For the text-containing cell, return its midpoint in [X, Y] coordinate format. 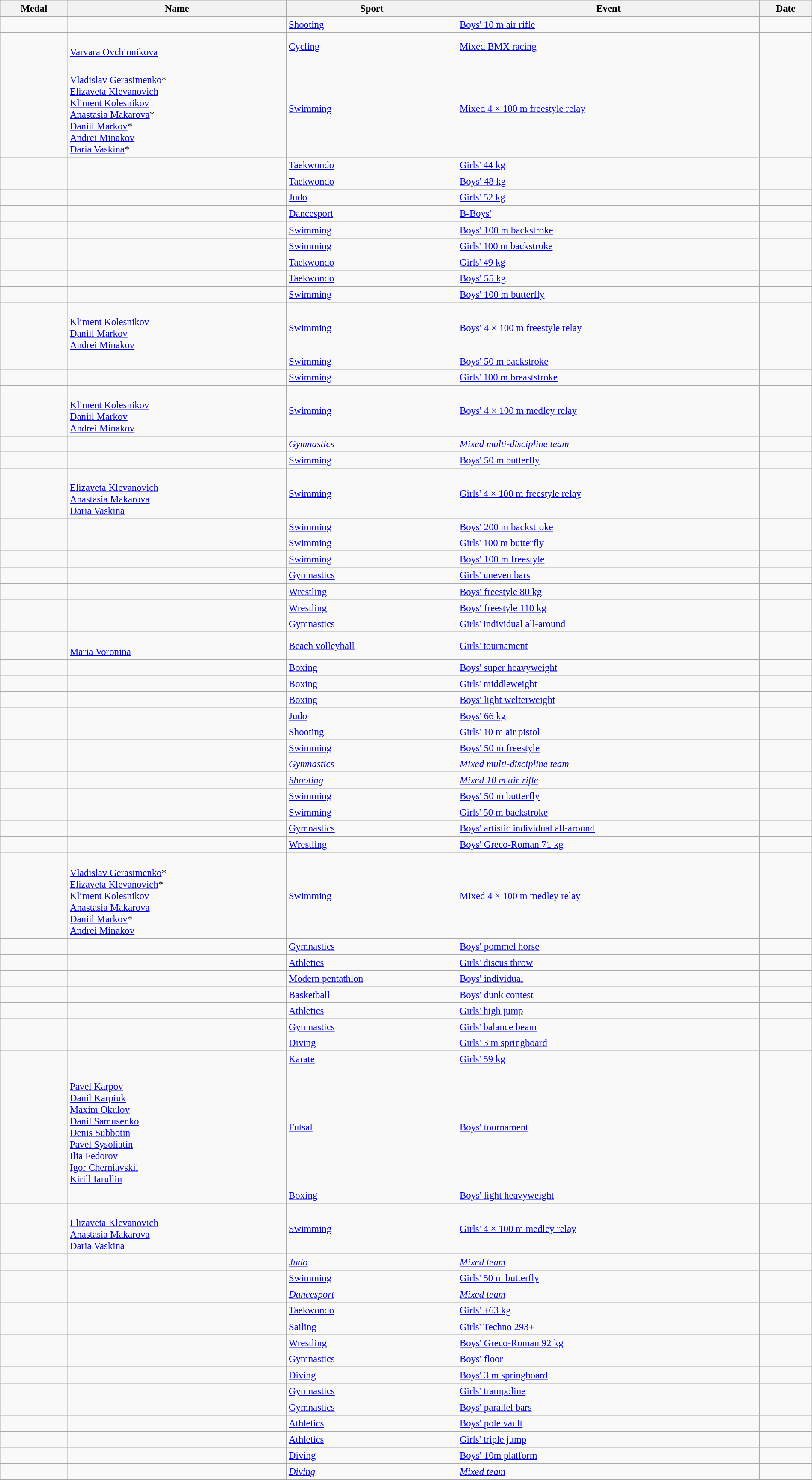
Girls' 4 × 100 m freestyle relay [609, 493]
Girls' uneven bars [609, 576]
Boys' 100 m backstroke [609, 230]
Boys' 3 m springboard [609, 1375]
Basketball [372, 995]
Boys' 48 kg [609, 182]
Boys' 10 m air rifle [609, 25]
Girls' 100 m butterfly [609, 543]
Girls' 50 m backstroke [609, 813]
Maria Voronina [177, 646]
Girls' +63 kg [609, 1311]
Boys' freestyle 80 kg [609, 592]
Boys' 4 × 100 m medley relay [609, 410]
Girls' 100 m backstroke [609, 246]
Boys' 10m platform [609, 1456]
Boys' super heavyweight [609, 668]
Girls' Techno 293+ [609, 1327]
Girls' middleweight [609, 684]
Boys' 100 m freestyle [609, 559]
Girls' 59 kg [609, 1059]
Mixed 4 × 100 m medley relay [609, 896]
Girls' individual all-around [609, 624]
B-Boys' [609, 214]
Girls' discus throw [609, 963]
Girls' balance beam [609, 1027]
Girls' 3 m springboard [609, 1043]
Boys' 55 kg [609, 278]
Girls' 50 m butterfly [609, 1278]
Boys' Greco-Roman 92 kg [609, 1343]
Vladislav Gerasimenko*Elizaveta Klevanovich*Kliment KolesnikovAnastasia MakarovaDaniil Markov*Andrei Minakov [177, 896]
Boys' 4 × 100 m freestyle relay [609, 328]
Boys' tournament [609, 1127]
Date [785, 9]
Pavel KarpovDanil KarpiukMaxim OkulovDanil SamusenkoDenis SubbotinPavel SysoliatinIlia FedorovIgor CherniavskiiKirill Iarullin [177, 1127]
Vladislav Gerasimenko*Elizaveta KlevanovichKliment KolesnikovAnastasia Makarova*Daniil Markov*Andrei MinakovDaria Vaskina* [177, 109]
Mixed 10 m air rifle [609, 780]
Sport [372, 9]
Karate [372, 1059]
Girls' triple jump [609, 1439]
Boys' floor [609, 1359]
Boys' artistic individual all-around [609, 829]
Boys' 50 m backstroke [609, 361]
Boys' 200 m backstroke [609, 527]
Boys' 50 m freestyle [609, 748]
Boys' parallel bars [609, 1407]
Mixed BMX racing [609, 46]
Beach volleyball [372, 646]
Futsal [372, 1127]
Boys' dunk contest [609, 995]
Girls' 100 m breaststroke [609, 377]
Event [609, 9]
Mixed 4 × 100 m freestyle relay [609, 109]
Boys' Greco-Roman 71 kg [609, 845]
Boys' 100 m butterfly [609, 294]
Girls' high jump [609, 1011]
Boys' 66 kg [609, 716]
Boys' pommel horse [609, 946]
Medal [34, 9]
Boys' individual [609, 978]
Girls' trampoline [609, 1391]
Sailing [372, 1327]
Varvara Ovchinnikova [177, 46]
Cycling [372, 46]
Modern pentathlon [372, 978]
Girls' 10 m air pistol [609, 732]
Girls' 52 kg [609, 197]
Boys' light welterweight [609, 700]
Girls' tournament [609, 646]
Boys' freestyle 110 kg [609, 608]
Name [177, 9]
Boys' light heavyweight [609, 1196]
Girls' 49 kg [609, 262]
Girls' 4 × 100 m medley relay [609, 1229]
Girls' 44 kg [609, 165]
Boys' pole vault [609, 1423]
